Scan for the cell matching the given text and deliver its [X, Y] coordinate at center. 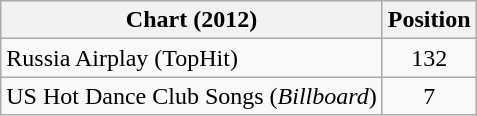
Chart (2012) [192, 20]
132 [429, 58]
7 [429, 96]
Russia Airplay (TopHit) [192, 58]
Position [429, 20]
US Hot Dance Club Songs (Billboard) [192, 96]
